Pinpoint the cell where the given text exists, returning its (X, Y) midpoint coordinate. 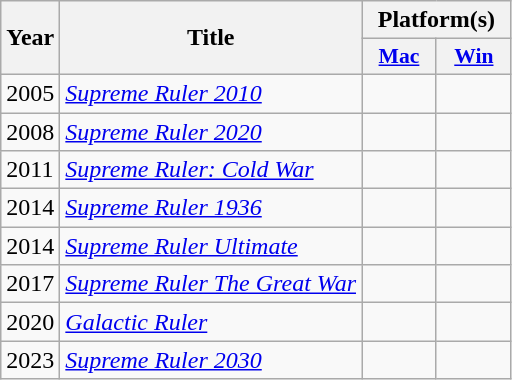
Platform(s) (437, 20)
Mac (400, 57)
2017 (30, 284)
Supreme Ruler 2030 (211, 360)
2020 (30, 322)
Supreme Ruler 1936 (211, 208)
2005 (30, 93)
Galactic Ruler (211, 322)
Year (30, 38)
Win (474, 57)
2008 (30, 131)
2023 (30, 360)
Supreme Ruler: Cold War (211, 170)
Supreme Ruler The Great War (211, 284)
Title (211, 38)
Supreme Ruler Ultimate (211, 246)
2011 (30, 170)
Supreme Ruler 2010 (211, 93)
Supreme Ruler 2020 (211, 131)
